Capture the cell that displays the provided text and extract its (x, y) central coordinate. 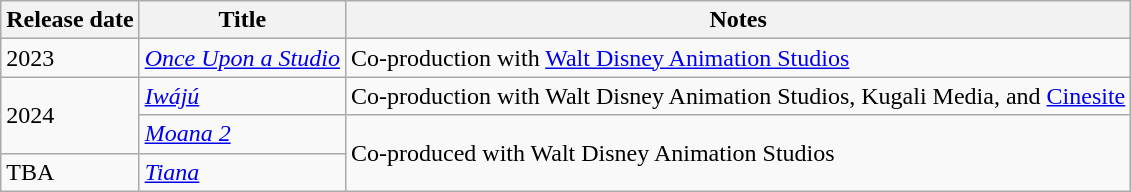
2024 (70, 115)
Iwájú (242, 96)
Tiana (242, 172)
Notes (738, 20)
2023 (70, 58)
Once Upon a Studio (242, 58)
Co-production with Walt Disney Animation Studios, Kugali Media, and Cinesite (738, 96)
TBA (70, 172)
Title (242, 20)
Moana 2 (242, 134)
Co-production with Walt Disney Animation Studios (738, 58)
Release date (70, 20)
Co-produced with Walt Disney Animation Studios (738, 153)
